Locate the cell with the specified text and output its [X, Y] center coordinate. 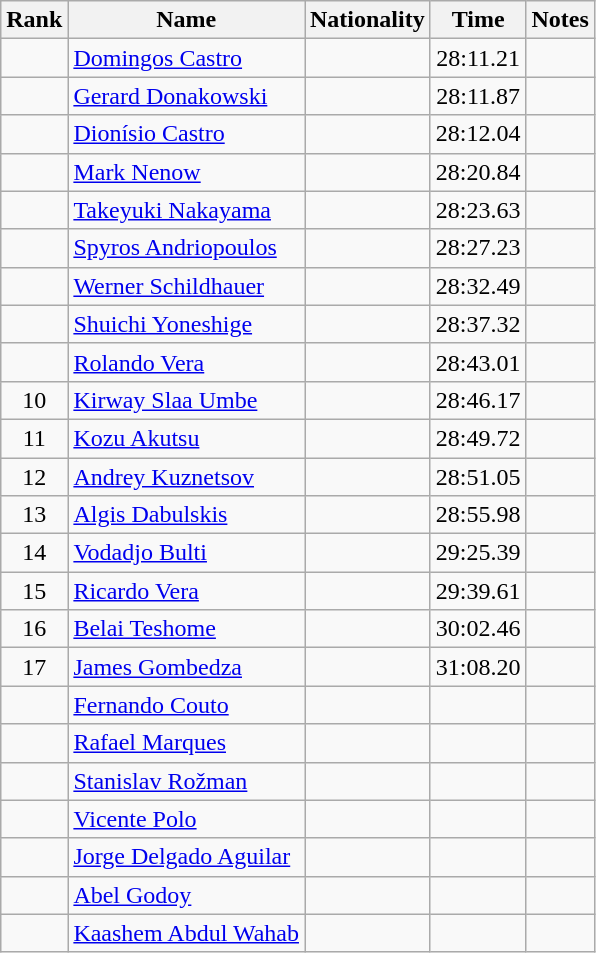
14 [34, 553]
Rolando Vera [186, 362]
Mark Nenow [186, 172]
28:12.04 [478, 134]
28:20.84 [478, 172]
Algis Dabulskis [186, 515]
28:43.01 [478, 362]
Vicente Polo [186, 819]
15 [34, 591]
Werner Schildhauer [186, 286]
28:32.49 [478, 286]
Jorge Delgado Aguilar [186, 857]
28:27.23 [478, 248]
11 [34, 438]
28:23.63 [478, 210]
Andrey Kuznetsov [186, 477]
28:37.32 [478, 324]
Rafael Marques [186, 743]
Kirway Slaa Umbe [186, 400]
Belai Teshome [186, 629]
Nationality [367, 20]
28:51.05 [478, 477]
16 [34, 629]
Takeyuki Nakayama [186, 210]
10 [34, 400]
31:08.20 [478, 667]
Kaashem Abdul Wahab [186, 933]
Fernando Couto [186, 705]
12 [34, 477]
Kozu Akutsu [186, 438]
28:11.21 [478, 58]
Rank [34, 20]
Spyros Andriopoulos [186, 248]
James Gombedza [186, 667]
Time [478, 20]
28:11.87 [478, 96]
13 [34, 515]
Ricardo Vera [186, 591]
Abel Godoy [186, 895]
30:02.46 [478, 629]
Notes [560, 20]
Name [186, 20]
29:39.61 [478, 591]
28:49.72 [478, 438]
28:55.98 [478, 515]
17 [34, 667]
Vodadjo Bulti [186, 553]
28:46.17 [478, 400]
Stanislav Rožman [186, 781]
Gerard Donakowski [186, 96]
29:25.39 [478, 553]
Dionísio Castro [186, 134]
Domingos Castro [186, 58]
Shuichi Yoneshige [186, 324]
